Locate the cell with the specified text and output its [X, Y] center coordinate. 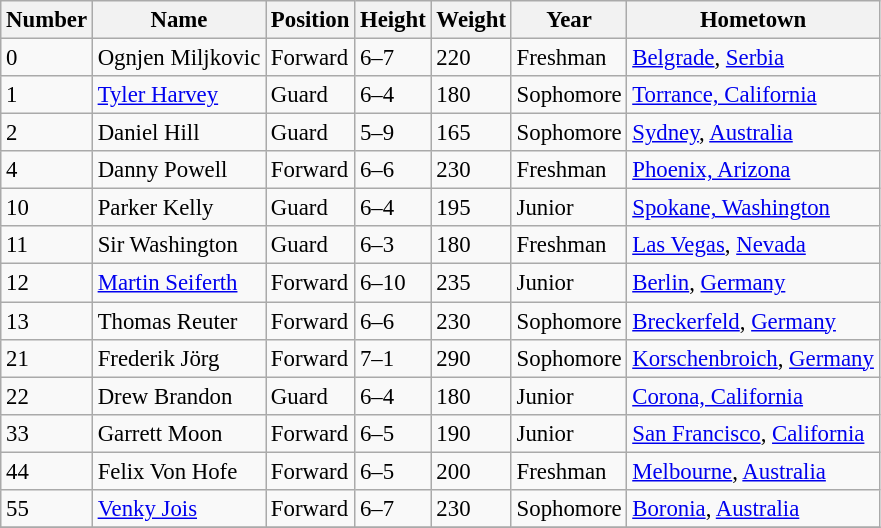
Tyler Harvey [178, 95]
195 [471, 208]
33 [47, 433]
12 [47, 283]
Sir Washington [178, 245]
Martin Seiferth [178, 283]
Corona, California [753, 396]
Berlin, Germany [753, 283]
290 [471, 358]
22 [47, 396]
Name [178, 20]
220 [471, 58]
6–10 [393, 283]
Las Vegas, Nevada [753, 245]
Sydney, Australia [753, 133]
4 [47, 170]
Height [393, 20]
11 [47, 245]
55 [47, 509]
Number [47, 20]
Position [310, 20]
7–1 [393, 358]
44 [47, 471]
Phoenix, Arizona [753, 170]
Danny Powell [178, 170]
Breckerfeld, Germany [753, 321]
235 [471, 283]
10 [47, 208]
Daniel Hill [178, 133]
Year [569, 20]
1 [47, 95]
Felix Von Hofe [178, 471]
2 [47, 133]
Melbourne, Australia [753, 471]
Hometown [753, 20]
Thomas Reuter [178, 321]
Boronia, Australia [753, 509]
190 [471, 433]
Torrance, California [753, 95]
Frederik Jörg [178, 358]
13 [47, 321]
Venky Jois [178, 509]
Belgrade, Serbia [753, 58]
200 [471, 471]
Spokane, Washington [753, 208]
Weight [471, 20]
165 [471, 133]
Garrett Moon [178, 433]
Ognjen Miljkovic [178, 58]
San Francisco, California [753, 433]
6–3 [393, 245]
Drew Brandon [178, 396]
Parker Kelly [178, 208]
0 [47, 58]
21 [47, 358]
5–9 [393, 133]
Korschenbroich, Germany [753, 358]
